Extract the [x, y] coordinate from the center of the cell holding the provided text.  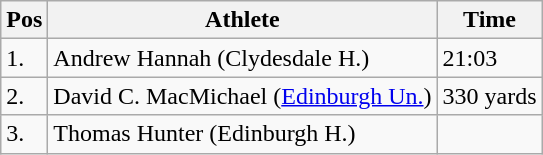
1. [24, 58]
Time [490, 20]
Thomas Hunter (Edinburgh H.) [242, 134]
David C. MacMichael (Edinburgh Un.) [242, 96]
Athlete [242, 20]
Pos [24, 20]
330 yards [490, 96]
21:03 [490, 58]
Andrew Hannah (Clydesdale H.) [242, 58]
2. [24, 96]
3. [24, 134]
